Capture the cell that displays the provided text and extract its [x, y] central coordinate. 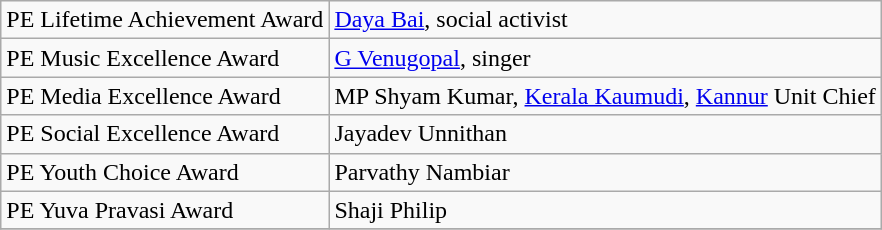
MP Shyam Kumar, Kerala Kaumudi, Kannur Unit Chief [605, 96]
Shaji Philip [605, 210]
G Venugopal, singer [605, 58]
PE Lifetime Achievement Award [165, 20]
PE Youth Choice Award [165, 172]
PE Yuva Pravasi Award [165, 210]
PE Social Excellence Award [165, 134]
PE Music Excellence Award [165, 58]
Jayadev Unnithan [605, 134]
PE Media Excellence Award [165, 96]
Daya Bai, social activist [605, 20]
Parvathy Nambiar [605, 172]
